Pinpoint the cell where the given text exists, returning its (X, Y) midpoint coordinate. 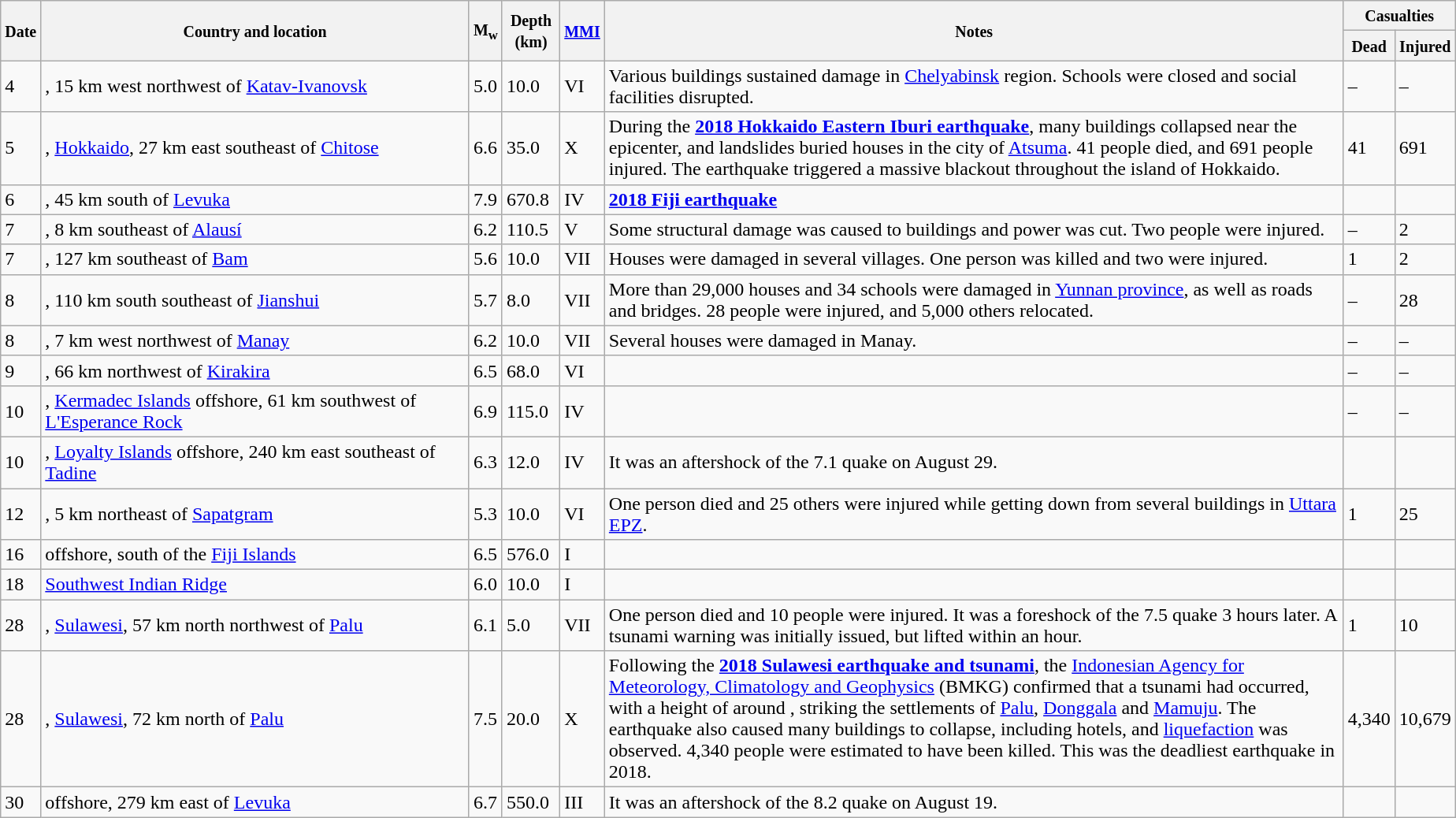
Houses were damaged in several villages. One person was killed and two were injured. (974, 259)
2018 Fiji earthquake (974, 199)
6.0 (485, 585)
, 45 km south of Levuka (255, 199)
5.3 (485, 514)
68.0 (531, 370)
, 66 km northwest of Kirakira (255, 370)
5.7 (485, 299)
110.5 (531, 229)
offshore, south of the Fiji Islands (255, 555)
Depth (km) (531, 31)
550.0 (531, 802)
, 8 km southeast of Alausí (255, 229)
5.6 (485, 259)
Date (20, 31)
Casualties (1399, 16)
Mw (485, 31)
6.7 (485, 802)
6.6 (485, 148)
, Hokkaido, 27 km east southeast of Chitose (255, 148)
20.0 (531, 719)
7.5 (485, 719)
Several houses were damaged in Manay. (974, 340)
12.0 (531, 462)
4 (20, 87)
III (583, 802)
, 5 km northeast of Sapatgram (255, 514)
Some structural damage was caused to buildings and power was cut. Two people were injured. (974, 229)
7.9 (485, 199)
115.0 (531, 411)
, 7 km west northwest of Manay (255, 340)
Various buildings sustained damage in Chelyabinsk region. Schools were closed and social facilities disrupted. (974, 87)
35.0 (531, 148)
691 (1424, 148)
576.0 (531, 555)
18 (20, 585)
V (583, 229)
5 (20, 148)
6.1 (485, 626)
It was an aftershock of the 7.1 quake on August 29. (974, 462)
8.0 (531, 299)
10,679 (1424, 719)
6.9 (485, 411)
9 (20, 370)
, Kermadec Islands offshore, 61 km southwest of L'Esperance Rock (255, 411)
, Sulawesi, 57 km north northwest of Palu (255, 626)
offshore, 279 km east of Levuka (255, 802)
, 15 km west northwest of Katav-Ivanovsk (255, 87)
25 (1424, 514)
, 110 km south southeast of Jianshui (255, 299)
MMI (583, 31)
6.3 (485, 462)
670.8 (531, 199)
30 (20, 802)
One person died and 25 others were injured while getting down from several buildings in Uttara EPZ. (974, 514)
Country and location (255, 31)
Notes (974, 31)
12 (20, 514)
6 (20, 199)
Injured (1424, 46)
Southwest Indian Ridge (255, 585)
, Sulawesi, 72 km north of Palu (255, 719)
4,340 (1369, 719)
It was an aftershock of the 8.2 quake on August 19. (974, 802)
, Loyalty Islands offshore, 240 km east southeast of Tadine (255, 462)
41 (1369, 148)
16 (20, 555)
, 127 km southeast of Bam (255, 259)
Dead (1369, 46)
